Return the [X, Y] coordinate for the center point of the cell that contains the specified text.  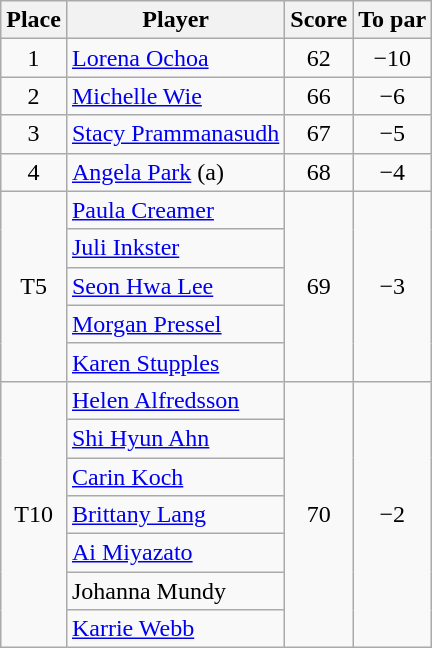
Angela Park (a) [175, 172]
2 [34, 96]
−5 [392, 134]
T5 [34, 286]
Player [175, 20]
Shi Hyun Ahn [175, 438]
Karen Stupples [175, 362]
−10 [392, 58]
Juli Inkster [175, 248]
Score [319, 20]
Morgan Pressel [175, 324]
1 [34, 58]
Stacy Prammanasudh [175, 134]
−3 [392, 286]
−2 [392, 514]
To par [392, 20]
Helen Alfredsson [175, 400]
Karrie Webb [175, 629]
4 [34, 172]
3 [34, 134]
Ai Miyazato [175, 553]
68 [319, 172]
62 [319, 58]
Carin Koch [175, 477]
Seon Hwa Lee [175, 286]
Johanna Mundy [175, 591]
Place [34, 20]
−6 [392, 96]
Brittany Lang [175, 515]
−4 [392, 172]
Lorena Ochoa [175, 58]
69 [319, 286]
66 [319, 96]
70 [319, 514]
Michelle Wie [175, 96]
Paula Creamer [175, 210]
67 [319, 134]
T10 [34, 514]
